Scan for the cell matching the given text and deliver its (x, y) coordinate at center. 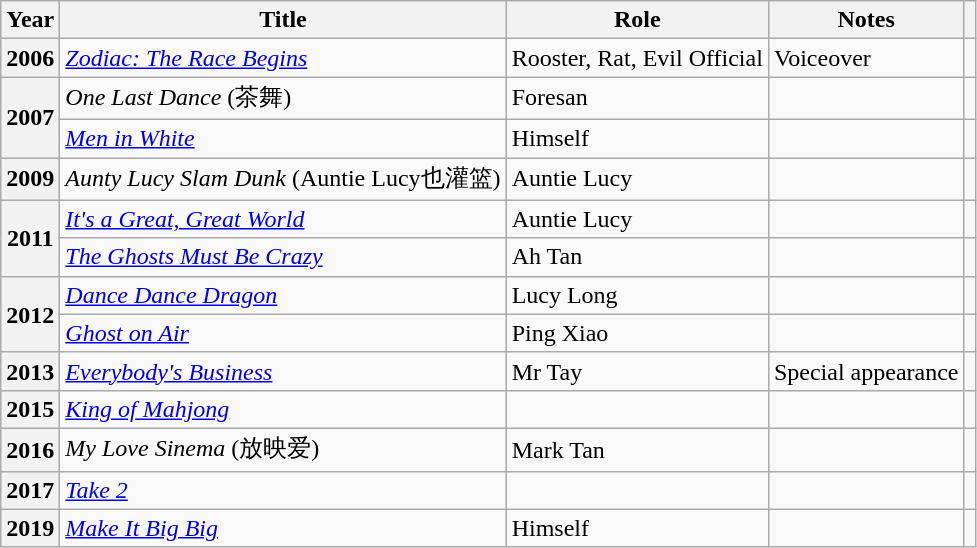
2007 (30, 118)
Mr Tay (637, 371)
2017 (30, 490)
Year (30, 20)
Make It Big Big (283, 528)
Men in White (283, 138)
Mark Tan (637, 450)
King of Mahjong (283, 409)
Ah Tan (637, 257)
Special appearance (866, 371)
It's a Great, Great World (283, 219)
Voiceover (866, 58)
Rooster, Rat, Evil Official (637, 58)
Title (283, 20)
Take 2 (283, 490)
My Love Sinema (放映爱) (283, 450)
Notes (866, 20)
2012 (30, 314)
2006 (30, 58)
Ping Xiao (637, 333)
2019 (30, 528)
Dance Dance Dragon (283, 295)
2013 (30, 371)
Everybody's Business (283, 371)
Ghost on Air (283, 333)
Foresan (637, 98)
2016 (30, 450)
Aunty Lucy Slam Dunk (Auntie Lucy也灌篮) (283, 180)
Zodiac: The Race Begins (283, 58)
2009 (30, 180)
The Ghosts Must Be Crazy (283, 257)
Lucy Long (637, 295)
2011 (30, 238)
2015 (30, 409)
One Last Dance (茶舞) (283, 98)
Role (637, 20)
